Detect which cell encompasses the target text, then output its (X, Y) center coordinate. 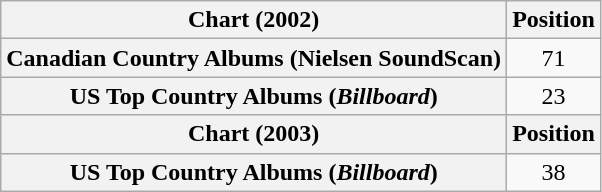
Chart (2003) (254, 134)
23 (554, 96)
Canadian Country Albums (Nielsen SoundScan) (254, 58)
Chart (2002) (254, 20)
38 (554, 172)
71 (554, 58)
